Identify which cell holds the provided text, then report its (X, Y) central coordinate. 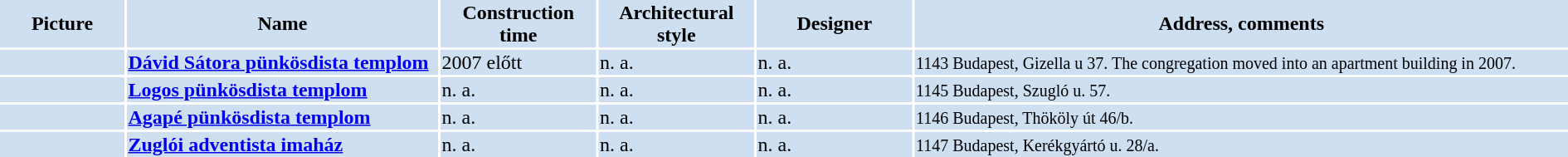
Designer (835, 23)
Logos pünkösdista templom (282, 90)
Agapé pünkösdista templom (282, 117)
1147 Budapest, Kerékgyártó u. 28/a. (1241, 145)
Name (282, 23)
Architectural style (677, 23)
Picture (62, 23)
Address, comments (1241, 23)
2007 előtt (519, 62)
Zuglói adventista imaház (282, 145)
1146 Budapest, Thököly út 46/b. (1241, 117)
Dávid Sátora pünkösdista templom (282, 62)
Construction time (519, 23)
1145 Budapest, Szugló u. 57. (1241, 90)
1143 Budapest, Gizella u 37. The congregation moved into an apartment building in 2007. (1241, 62)
